Pinpoint the cell where the given text exists, returning its (X, Y) midpoint coordinate. 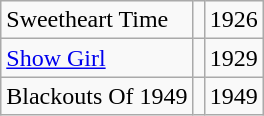
Show Girl (97, 58)
Blackouts Of 1949 (97, 96)
1926 (234, 20)
1949 (234, 96)
1929 (234, 58)
Sweetheart Time (97, 20)
